Find where the given text appears and provide that cell's center as (X, Y) coordinate. 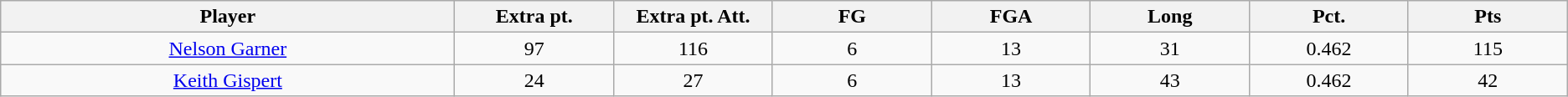
FGA (1011, 17)
31 (1170, 48)
Extra pt. Att. (694, 17)
116 (694, 48)
Pts (1488, 17)
Long (1170, 17)
Pct. (1329, 17)
27 (694, 80)
43 (1170, 80)
Nelson Garner (228, 48)
Keith Gispert (228, 80)
Extra pt. (534, 17)
42 (1488, 80)
115 (1488, 48)
FG (852, 17)
24 (534, 80)
97 (534, 48)
Player (228, 17)
